Extract the (X, Y) coordinate from the center of the cell holding the provided text.  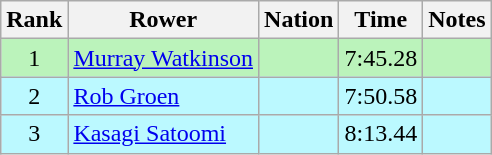
7:50.58 (381, 96)
Kasagi Satoomi (164, 134)
Time (381, 20)
8:13.44 (381, 134)
Notes (457, 20)
3 (34, 134)
Rob Groen (164, 96)
Murray Watkinson (164, 58)
Rower (164, 20)
Nation (299, 20)
2 (34, 96)
1 (34, 58)
7:45.28 (381, 58)
Rank (34, 20)
